Search for the cell housing the specified text and yield its (X, Y) center coordinate. 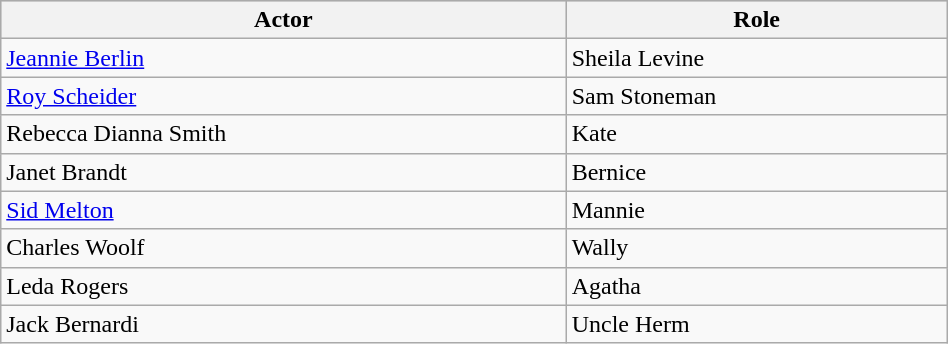
Charles Woolf (284, 248)
Agatha (756, 286)
Janet Brandt (284, 172)
Rebecca Dianna Smith (284, 134)
Actor (284, 20)
Sheila Levine (756, 58)
Sam Stoneman (756, 96)
Leda Rogers (284, 286)
Bernice (756, 172)
Jack Bernardi (284, 324)
Sid Melton (284, 210)
Mannie (756, 210)
Roy Scheider (284, 96)
Wally (756, 248)
Kate (756, 134)
Role (756, 20)
Uncle Herm (756, 324)
Jeannie Berlin (284, 58)
